For the text-containing cell, return its midpoint in (x, y) coordinate format. 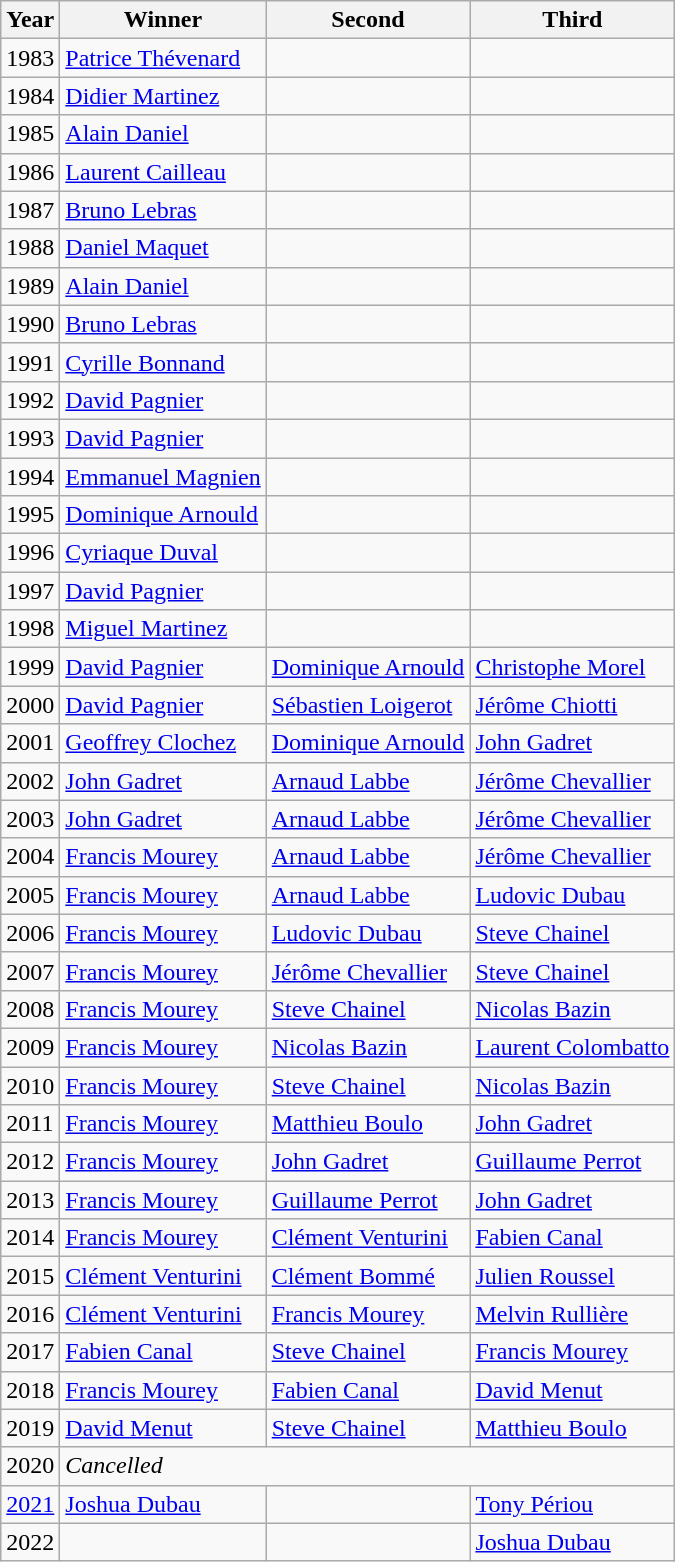
2018 (30, 1390)
2016 (30, 1314)
1992 (30, 400)
1985 (30, 134)
1989 (30, 286)
Geoffrey Clochez (163, 743)
2002 (30, 781)
1997 (30, 591)
1998 (30, 629)
Daniel Maquet (163, 248)
1994 (30, 477)
1987 (30, 210)
Laurent Colombatto (572, 1047)
2010 (30, 1085)
2020 (30, 1466)
Didier Martinez (163, 96)
2015 (30, 1276)
Miguel Martinez (163, 629)
2003 (30, 819)
2006 (30, 933)
Third (572, 20)
1986 (30, 172)
2019 (30, 1428)
1988 (30, 248)
2005 (30, 895)
1996 (30, 553)
Laurent Cailleau (163, 172)
2000 (30, 705)
2017 (30, 1352)
2001 (30, 743)
Winner (163, 20)
1983 (30, 58)
Patrice Thévenard (163, 58)
2004 (30, 857)
2021 (30, 1504)
Year (30, 20)
Cyriaque Duval (163, 553)
Sébastien Loigerot (368, 705)
Melvin Rullière (572, 1314)
1990 (30, 324)
2011 (30, 1124)
1993 (30, 438)
2008 (30, 1009)
Second (368, 20)
Christophe Morel (572, 667)
Cyrille Bonnand (163, 362)
2009 (30, 1047)
Jérôme Chiotti (572, 705)
2007 (30, 971)
2013 (30, 1200)
1991 (30, 362)
Clément Bommé (368, 1276)
2012 (30, 1162)
1984 (30, 96)
1995 (30, 515)
2022 (30, 1542)
Tony Périou (572, 1504)
Julien Roussel (572, 1276)
Emmanuel Magnien (163, 477)
2014 (30, 1238)
Cancelled (368, 1466)
1999 (30, 667)
